Capture the cell that displays the provided text and extract its (x, y) central coordinate. 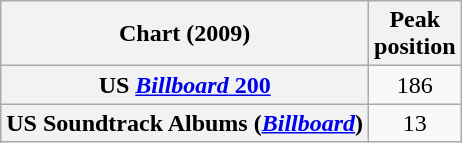
Peakposition (415, 34)
186 (415, 85)
US Soundtrack Albums (Billboard) (185, 123)
Chart (2009) (185, 34)
US Billboard 200 (185, 85)
13 (415, 123)
